Output the [X, Y] coordinate of the center of the cell containing the given text.  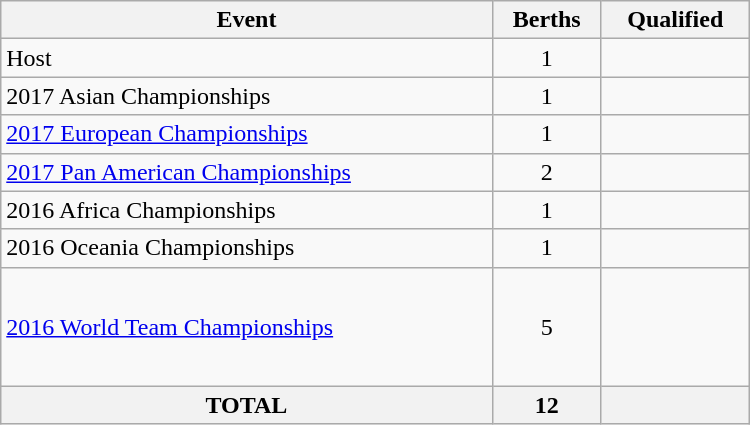
Qualified [675, 20]
12 [546, 405]
Event [246, 20]
2016 World Team Championships [246, 326]
2017 Pan American Championships [246, 172]
Berths [546, 20]
2016 Oceania Championships [246, 248]
TOTAL [246, 405]
Host [246, 58]
2 [546, 172]
2016 Africa Championships [246, 210]
2017 European Championships [246, 134]
5 [546, 326]
2017 Asian Championships [246, 96]
